Identify which cell holds the provided text, then report its (X, Y) central coordinate. 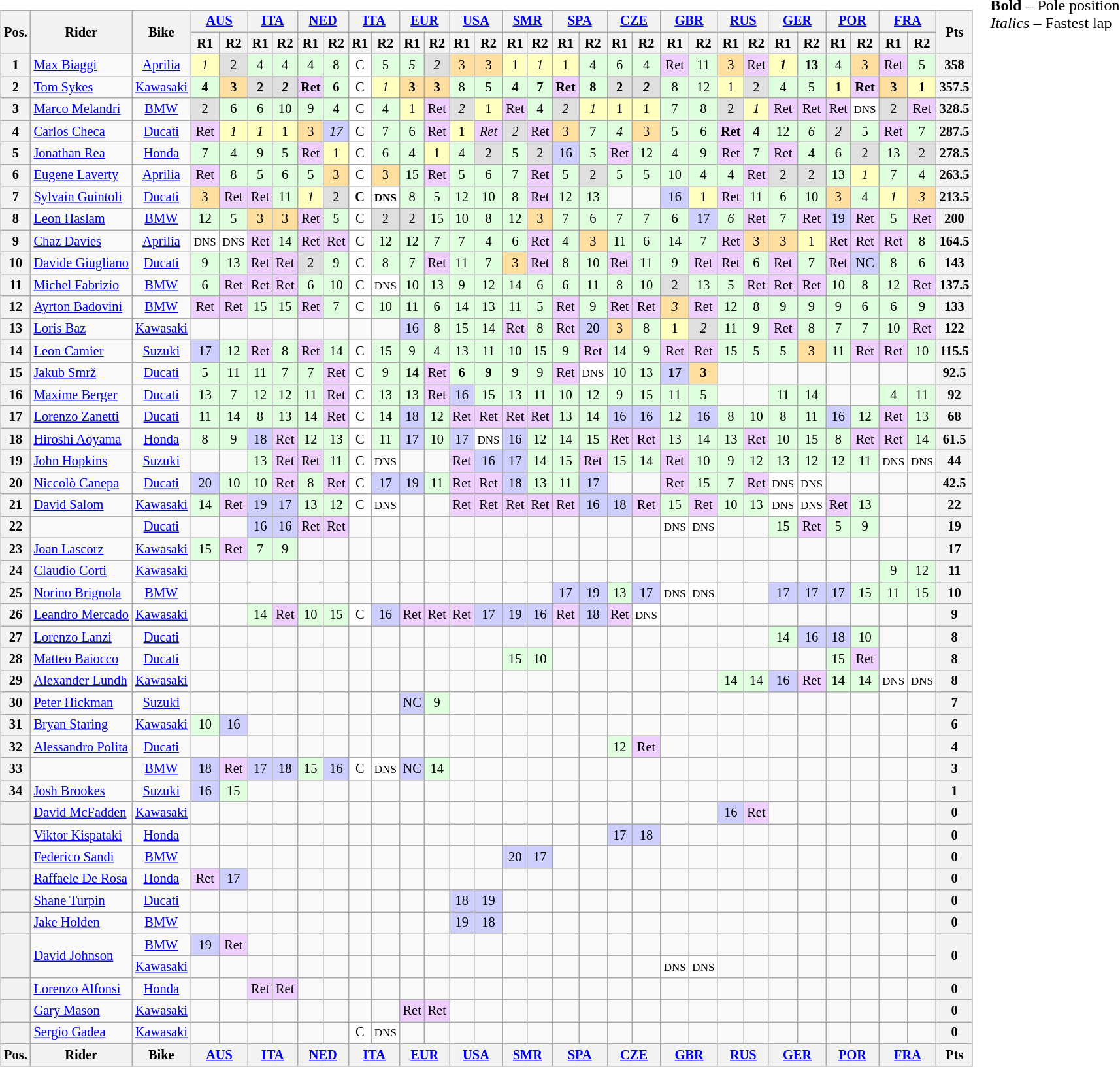
358 (955, 65)
68 (955, 417)
25 (16, 593)
44 (955, 461)
115.5 (955, 351)
21 (16, 505)
Bryan Staring (81, 725)
34 (16, 791)
143 (955, 263)
Hiroshi Aoyama (81, 439)
Lorenzo Lanzi (81, 637)
133 (955, 307)
Eugene Laverty (81, 175)
92 (955, 395)
Davide Giugliano (81, 263)
Lorenzo Alfonsi (81, 989)
David Johnson (81, 955)
Max Biaggi (81, 65)
Leon Camier (81, 351)
Leon Haslam (81, 220)
263.5 (955, 175)
Sylvain Guintoli (81, 197)
32 (16, 747)
Lorenzo Zanetti (81, 417)
Raffaele De Rosa (81, 879)
Alessandro Polita (81, 747)
Josh Brookes (81, 791)
John Hopkins (81, 461)
278.5 (955, 154)
Sergio Gadea (81, 1033)
328.5 (955, 109)
Matteo Baiocco (81, 659)
23 (16, 549)
213.5 (955, 197)
Joan Lascorz (81, 549)
Alexander Lundh (81, 681)
Jonathan Rea (81, 154)
287.5 (955, 131)
Maxime Berger (81, 395)
122 (955, 329)
Peter Hickman (81, 703)
Shane Turpin (81, 901)
137.5 (955, 286)
24 (16, 571)
Michel Fabrizio (81, 286)
Jake Holden (81, 923)
Federico Sandi (81, 857)
357.5 (955, 88)
92.5 (955, 373)
Carlos Checa (81, 131)
30 (16, 703)
Ayrton Badovini (81, 307)
Loris Baz (81, 329)
Tom Sykes (81, 88)
David McFadden (81, 813)
28 (16, 659)
29 (16, 681)
Norino Brignola (81, 593)
Viktor Kispataki (81, 835)
Gary Mason (81, 1011)
33 (16, 769)
Leandro Mercado (81, 615)
Chaz Davies (81, 241)
26 (16, 615)
David Salom (81, 505)
Marco Melandri (81, 109)
31 (16, 725)
61.5 (955, 439)
27 (16, 637)
164.5 (955, 241)
Niccolò Canepa (81, 483)
42.5 (955, 483)
Claudio Corti (81, 571)
200 (955, 220)
Jakub Smrž (81, 373)
